Identify which cell holds the provided text, then report its (X, Y) central coordinate. 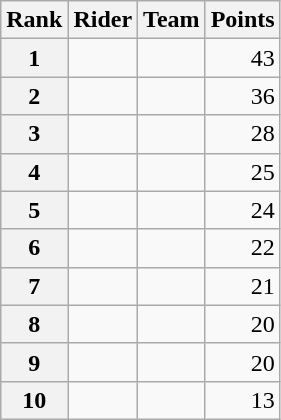
Rider (103, 20)
24 (242, 210)
21 (242, 286)
5 (34, 210)
28 (242, 134)
1 (34, 58)
7 (34, 286)
Rank (34, 20)
8 (34, 324)
Team (172, 20)
36 (242, 96)
13 (242, 400)
6 (34, 248)
Points (242, 20)
2 (34, 96)
9 (34, 362)
43 (242, 58)
10 (34, 400)
3 (34, 134)
25 (242, 172)
22 (242, 248)
4 (34, 172)
